Determine the (x, y) coordinate at the center of the cell enclosing the given text.  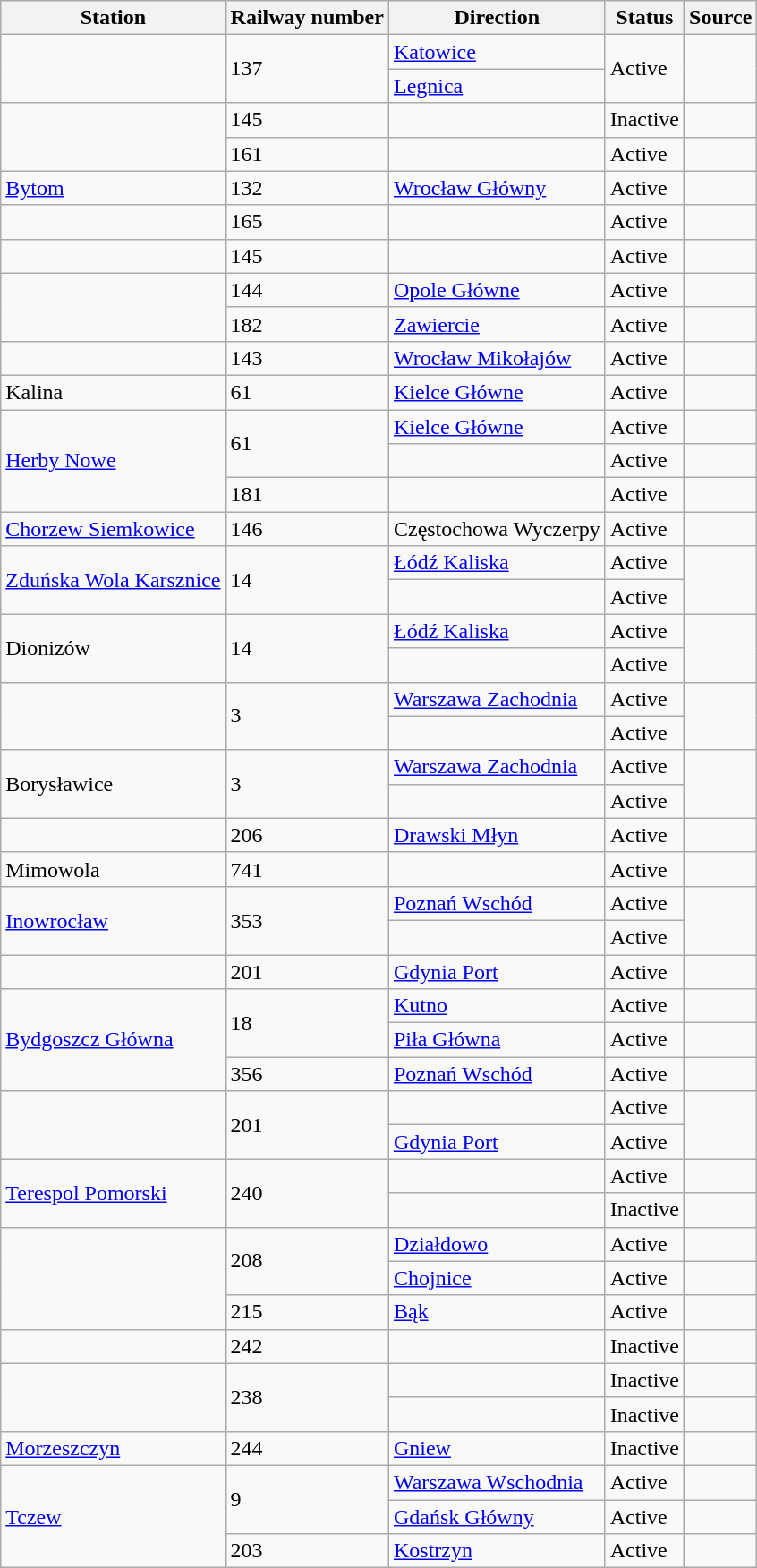
Legnica (497, 86)
161 (307, 154)
144 (307, 290)
Chojnice (497, 1278)
Bydgoszcz Główna (113, 1040)
Opole Główne (497, 290)
353 (307, 920)
Source (721, 18)
Bąk (497, 1312)
Tczew (113, 1516)
Wrocław Mikołajów (497, 358)
181 (307, 495)
Drawski Młyn (497, 835)
Wrocław Główny (497, 188)
Gdańsk Główny (497, 1517)
215 (307, 1312)
143 (307, 358)
242 (307, 1346)
Działdowo (497, 1244)
Morzeszczyn (113, 1448)
244 (307, 1448)
Kalina (113, 392)
206 (307, 835)
356 (307, 1074)
182 (307, 324)
Borysławice (113, 784)
Zawiercie (497, 324)
137 (307, 69)
Herby Nowe (113, 461)
Inowrocław (113, 920)
Terespol Pomorski (113, 1193)
238 (307, 1397)
Katowice (497, 52)
Kostrzyn (497, 1551)
Warszawa Wschodnia (497, 1482)
132 (307, 188)
Bytom (113, 188)
18 (307, 1023)
Częstochowa Wyczerpy (497, 529)
Status (644, 18)
Zduńska Wola Karsznice (113, 580)
Chorzew Siemkowice (113, 529)
203 (307, 1551)
146 (307, 529)
Direction (497, 18)
165 (307, 222)
Gniew (497, 1448)
9 (307, 1499)
Piła Główna (497, 1040)
208 (307, 1261)
Station (113, 18)
240 (307, 1193)
Mimowola (113, 869)
Dionizów (113, 648)
741 (307, 869)
Kutno (497, 1006)
Railway number (307, 18)
